Search for the cell housing the specified text and yield its [X, Y] center coordinate. 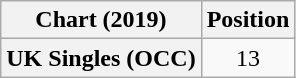
Position [248, 20]
13 [248, 58]
UK Singles (OCC) [101, 58]
Chart (2019) [101, 20]
